Scan for the cell matching the given text and deliver its (X, Y) coordinate at center. 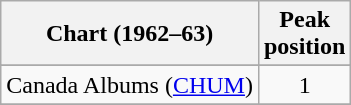
Chart (1962–63) (130, 34)
Peakposition (304, 34)
1 (304, 85)
Canada Albums (CHUM) (130, 85)
